Output the [x, y] coordinate of the center of the cell containing the given text.  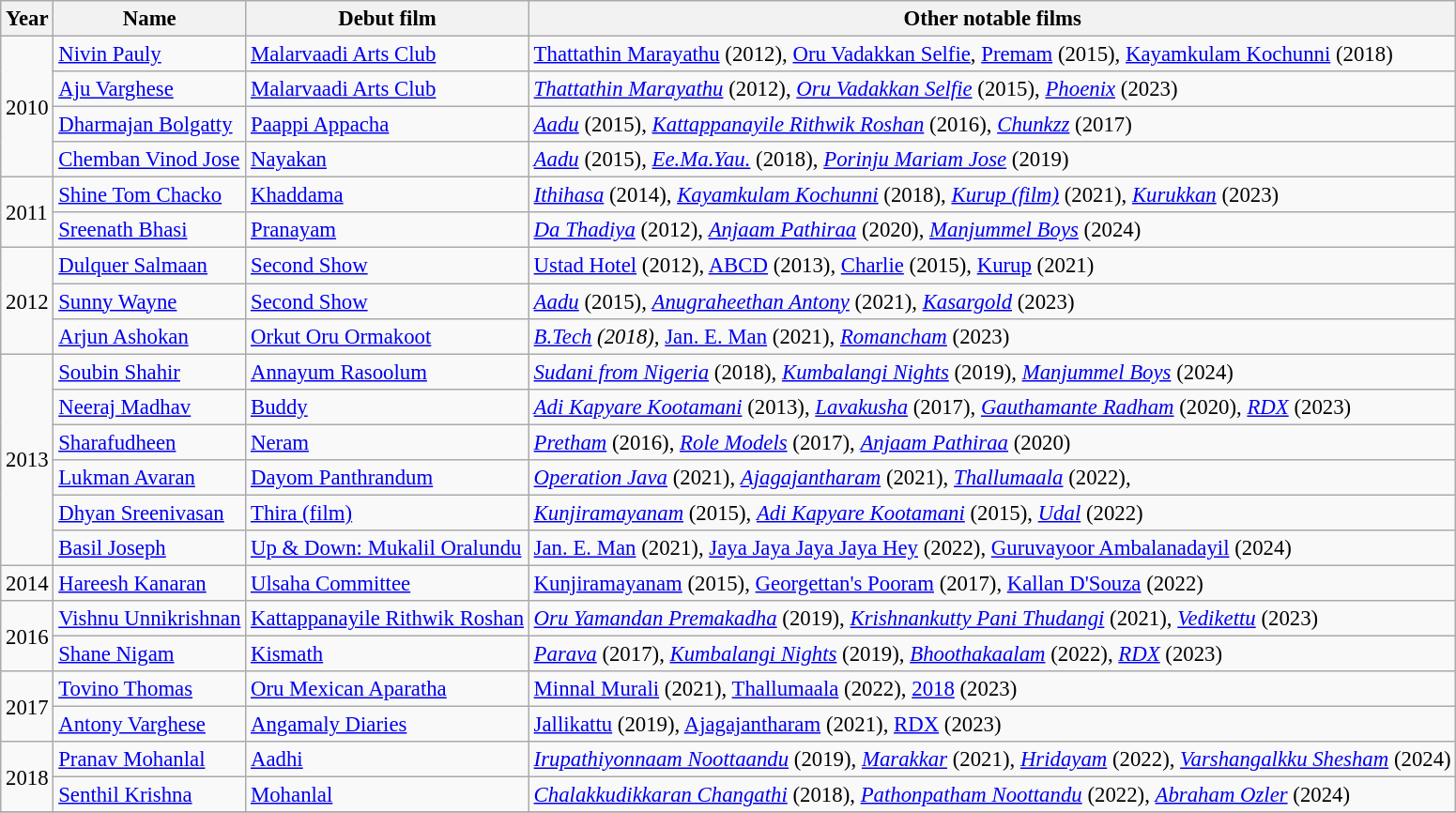
Jallikattu (2019), Ajagajantharam (2021), RDX (2023) [992, 725]
Aju Varghese [150, 89]
Up & Down: Mukalil Oralundu [388, 548]
Kunjiramayanam (2015), Adi Kapyare Kootamani (2015), Udal (2022) [992, 513]
Thattathin Marayathu (2012), Oru Vadakkan Selfie, Premam (2015), Kayamkulam Kochunni (2018) [992, 54]
Other notable films [992, 19]
Aadhi [388, 759]
Antony Varghese [150, 725]
Minnal Murali (2021), Thallumaala (2022), 2018 (2023) [992, 689]
Chemban Vinod Jose [150, 160]
2014 [27, 583]
Shane Nigam [150, 654]
Paappi Appacha [388, 125]
Adi Kapyare Kootamani (2013), Lavakusha (2017), Gauthamante Radham (2020), RDX (2023) [992, 406]
Pranayam [388, 230]
Operation Java (2021), Ajagajantharam (2021), Thallumaala (2022), [992, 478]
Hareesh Kanaran [150, 583]
Kismath [388, 654]
Nivin Pauly [150, 54]
2016 [27, 637]
Oru Yamandan Premakadha (2019), Krishnankutty Pani Thudangi (2021), Vedikettu (2023) [992, 619]
Pranav Mohanlal [150, 759]
Lukman Avaran [150, 478]
Neeraj Madhav [150, 406]
Aadu (2015), Kattappanayile Rithwik Roshan (2016), Chunkzz (2017) [992, 125]
Year [27, 19]
2018 [27, 777]
Irupathiyonnaam Noottaandu (2019), Marakkar (2021), Hridayam (2022), Varshangalkku Shesham (2024) [992, 759]
Jan. E. Man (2021), Jaya Jaya Jaya Jaya Hey (2022), Guruvayoor Ambalanadayil (2024) [992, 548]
Thattathin Marayathu (2012), Oru Vadakkan Selfie (2015), Phoenix (2023) [992, 89]
Soubin Shahir [150, 372]
Dharmajan Bolgatty [150, 125]
Chalakkudikkaran Changathi (2018), Pathonpatham Noottandu (2022), Abraham Ozler (2024) [992, 795]
Kunjiramayanam (2015), Georgettan's Pooram (2017), Kallan D'Souza (2022) [992, 583]
Ithihasa (2014), Kayamkulam Kochunni (2018), Kurup (film) (2021), Kurukkan (2023) [992, 195]
Angamaly Diaries [388, 725]
2012 [27, 300]
Debut film [388, 19]
2017 [27, 706]
Dayom Panthrandum [388, 478]
Neram [388, 442]
Sudani from Nigeria (2018), Kumbalangi Nights (2019), Manjummel Boys (2024) [992, 372]
Vishnu Unnikrishnan [150, 619]
Name [150, 19]
Aadu (2015), Ee.Ma.Yau. (2018), Porinju Mariam Jose (2019) [992, 160]
Senthil Krishna [150, 795]
Dhyan Sreenivasan [150, 513]
Oru Mexican Aparatha [388, 689]
Sunny Wayne [150, 301]
Ulsaha Committee [388, 583]
Kattappanayile Rithwik Roshan [388, 619]
Khaddama [388, 195]
B.Tech (2018), Jan. E. Man (2021), Romancham (2023) [992, 336]
2013 [27, 460]
Arjun Ashokan [150, 336]
Mohanlal [388, 795]
Nayakan [388, 160]
Annayum Rasoolum [388, 372]
Dulquer Salmaan [150, 266]
2010 [27, 107]
Ustad Hotel (2012), ABCD (2013), Charlie (2015), Kurup (2021) [992, 266]
Tovino Thomas [150, 689]
Orkut Oru Ormakoot [388, 336]
Basil Joseph [150, 548]
Pretham (2016), Role Models (2017), Anjaam Pathiraa (2020) [992, 442]
Shine Tom Chacko [150, 195]
Parava (2017), Kumbalangi Nights (2019), Bhoothakaalam (2022), RDX (2023) [992, 654]
Da Thadiya (2012), Anjaam Pathiraa (2020), Manjummel Boys (2024) [992, 230]
Aadu (2015), Anugraheethan Antony (2021), Kasargold (2023) [992, 301]
Thira (film) [388, 513]
2011 [27, 212]
Buddy [388, 406]
Sharafudheen [150, 442]
Sreenath Bhasi [150, 230]
